Search for the cell housing the specified text and yield its [x, y] center coordinate. 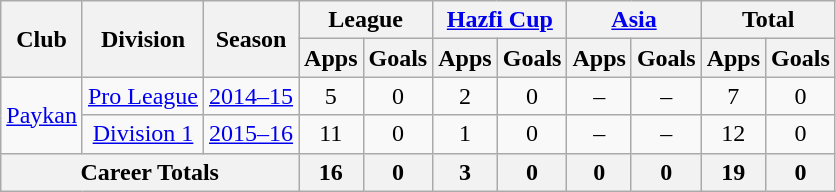
3 [465, 172]
11 [331, 134]
Paykan [42, 115]
Hazfi Cup [500, 20]
Season [252, 39]
7 [733, 96]
2 [465, 96]
2014–15 [252, 96]
Pro League [142, 96]
1 [465, 134]
Division [142, 39]
Career Totals [150, 172]
Total [768, 20]
Club [42, 39]
12 [733, 134]
League [366, 20]
2015–16 [252, 134]
Division 1 [142, 134]
16 [331, 172]
19 [733, 172]
5 [331, 96]
Asia [634, 20]
